Pinpoint the cell where the given text exists, returning its (x, y) midpoint coordinate. 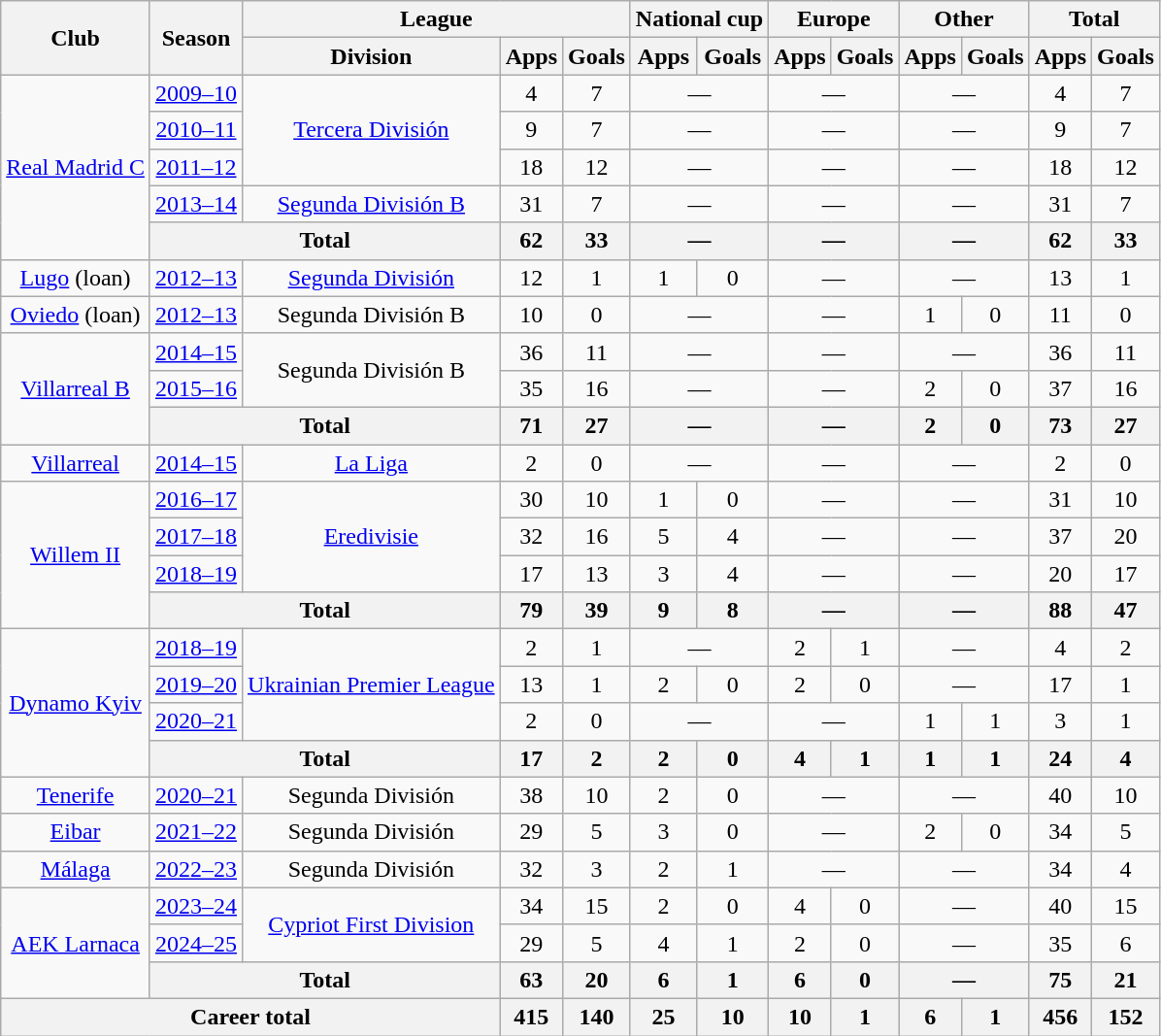
39 (597, 611)
Málaga (76, 869)
AEK Larnaca (76, 943)
25 (663, 1017)
Eibar (76, 832)
63 (531, 980)
2009–10 (196, 93)
8 (733, 611)
2015–16 (196, 388)
75 (1060, 980)
Villarreal B (76, 388)
Lugo (loan) (76, 278)
Willem II (76, 555)
Division (372, 56)
Europe (834, 19)
2013–14 (196, 204)
2017–18 (196, 537)
Ukrainian Premier League (372, 685)
Tenerife (76, 795)
Dynamo Kyiv (76, 703)
30 (531, 500)
456 (1060, 1017)
Real Madrid C (76, 167)
Eredivisie (372, 537)
2024–25 (196, 943)
Season (196, 38)
Villarreal (76, 463)
152 (1126, 1017)
2021–22 (196, 832)
Club (76, 38)
2010–11 (196, 130)
2011–12 (196, 167)
Oviedo (loan) (76, 315)
National cup (699, 19)
415 (531, 1017)
38 (531, 795)
League (437, 19)
2023–24 (196, 906)
140 (597, 1017)
2019–20 (196, 685)
88 (1060, 611)
71 (531, 425)
Other (964, 19)
2022–23 (196, 869)
24 (1060, 758)
79 (531, 611)
Career total (250, 1017)
Cypriot First Division (372, 924)
2016–17 (196, 500)
Tercera División (372, 130)
47 (1126, 611)
La Liga (372, 463)
21 (1126, 980)
73 (1060, 425)
